Determine the (x, y) coordinate at the center of the cell enclosing the given text.  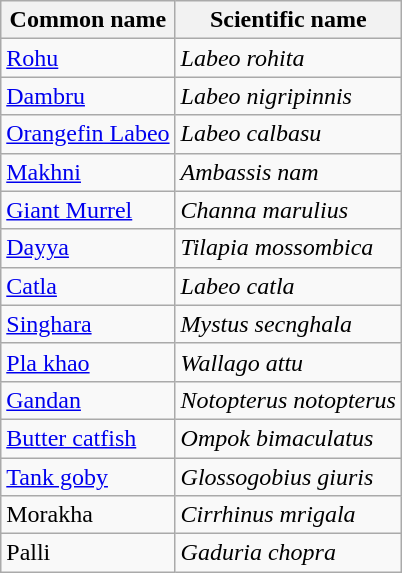
Labeo rohita (288, 58)
Giant Murrel (88, 210)
Labeo catla (288, 286)
Ambassis nam (288, 172)
Dambru (88, 96)
Ompok bimaculatus (288, 438)
Gandan (88, 400)
Mystus secnghala (288, 324)
Morakha (88, 515)
Singhara (88, 324)
Butter catfish (88, 438)
Scientific name (288, 20)
Cirrhinus mrigala (288, 515)
Glossogobius giuris (288, 477)
Labeo nigripinnis (288, 96)
Gaduria chopra (288, 553)
Wallago attu (288, 362)
Catla (88, 286)
Orangefin Labeo (88, 134)
Palli (88, 553)
Tank goby (88, 477)
Rohu (88, 58)
Pla khao (88, 362)
Channa marulius (288, 210)
Dayya (88, 248)
Labeo calbasu (288, 134)
Common name (88, 20)
Notopterus notopterus (288, 400)
Tilapia mossombica (288, 248)
Makhni (88, 172)
